Provide the [x, y] coordinate of the cell's center where the given text is located.  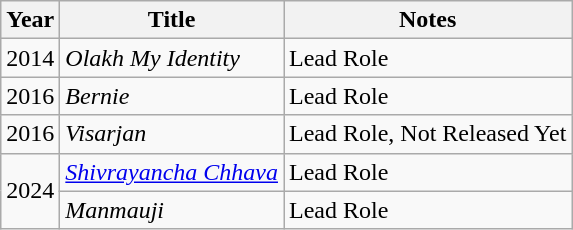
Olakh My Identity [172, 58]
Shivrayancha Chhava [172, 172]
2014 [30, 58]
Notes [428, 20]
2024 [30, 191]
Visarjan [172, 134]
Lead Role, Not Released Yet [428, 134]
Bernie [172, 96]
Title [172, 20]
Year [30, 20]
Manmauji [172, 210]
